Detect which cell encompasses the target text, then output its (X, Y) center coordinate. 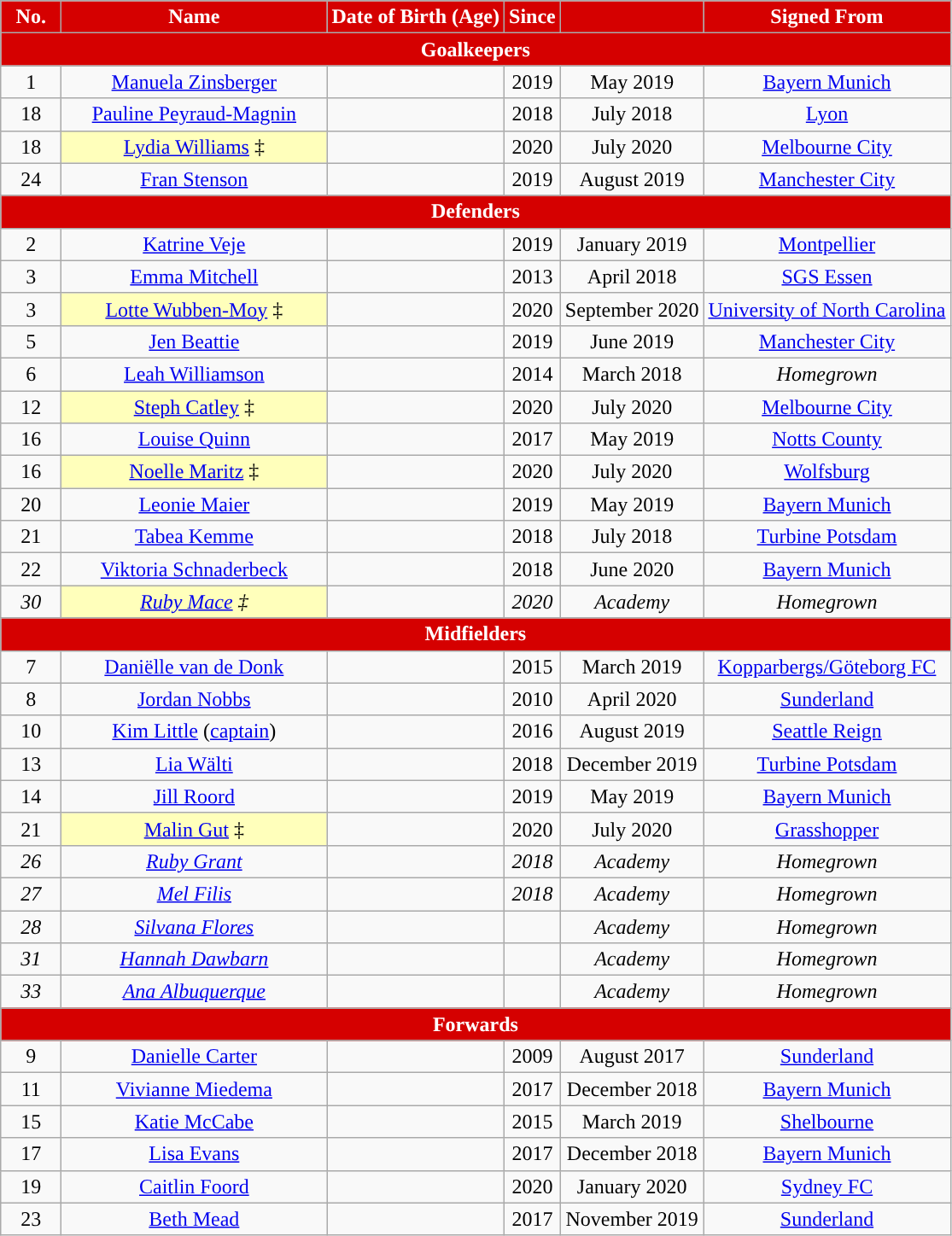
December 2019 (632, 764)
5 (31, 341)
28 (31, 926)
Shelbourne (826, 1122)
13 (31, 764)
Midfielders (476, 634)
Pauline Peyraud-Magnin (195, 114)
No. (31, 17)
September 2020 (632, 309)
Emma Mitchell (195, 277)
Lydia Williams ‡ (195, 147)
Wolfsburg (826, 472)
Malin Gut ‡ (195, 829)
Seattle Reign (826, 732)
2013 (533, 277)
Mel Filis (195, 894)
March 2018 (632, 374)
April 2020 (632, 699)
Name (195, 17)
Steph Catley ‡ (195, 407)
Montpellier (826, 244)
15 (31, 1122)
Grasshopper (826, 829)
6 (31, 374)
Lyon (826, 114)
22 (31, 569)
Viktoria Schnaderbeck (195, 569)
University of North Carolina (826, 309)
Date of Birth (Age) (416, 17)
2 (31, 244)
Kim Little (captain) (195, 732)
Goalkeepers (476, 50)
Vivianne Miedema (195, 1089)
Tabea Kemme (195, 537)
April 2018 (632, 277)
Jill Roord (195, 796)
2010 (533, 699)
Notts County (826, 440)
Danielle Carter (195, 1057)
24 (31, 179)
30 (31, 602)
8 (31, 699)
27 (31, 894)
Ana Albuquerque (195, 992)
7 (31, 667)
January 2020 (632, 1186)
Hannah Dawbarn (195, 959)
23 (31, 1219)
11 (31, 1089)
Beth Mead (195, 1219)
2009 (533, 1057)
20 (31, 504)
Defenders (476, 212)
Lia Wälti (195, 764)
10 (31, 732)
33 (31, 992)
2016 (533, 732)
9 (31, 1057)
Kopparbergs/Göteborg FC (826, 667)
17 (31, 1154)
August 2017 (632, 1057)
Ruby Grant (195, 861)
Jen Beattie (195, 341)
June 2019 (632, 341)
12 (31, 407)
Jordan Nobbs (195, 699)
Katie McCabe (195, 1122)
14 (31, 796)
Fran Stenson (195, 179)
Louise Quinn (195, 440)
Signed From (826, 17)
Lisa Evans (195, 1154)
Ruby Mace ‡ (195, 602)
November 2019 (632, 1219)
January 2019 (632, 244)
Caitlin Foord (195, 1186)
Leonie Maier (195, 504)
1 (31, 82)
June 2020 (632, 569)
Lotte Wubben-Moy ‡ (195, 309)
31 (31, 959)
Katrine Veje (195, 244)
19 (31, 1186)
2014 (533, 374)
Manuela Zinsberger (195, 82)
SGS Essen (826, 277)
Forwards (476, 1024)
Since (533, 17)
Silvana Flores (195, 926)
Noelle Maritz ‡ (195, 472)
Sydney FC (826, 1186)
Daniëlle van de Donk (195, 667)
Leah Williamson (195, 374)
26 (31, 861)
